Return the [x, y] coordinate for the center point of the cell that contains the specified text.  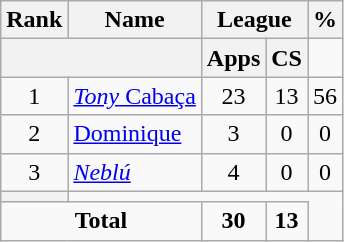
Rank [34, 20]
Apps [233, 58]
Name [134, 20]
2 [34, 134]
League [254, 20]
30 [233, 221]
Neblú [134, 172]
23 [233, 96]
Total [102, 221]
Tony Cabaça [134, 96]
4 [233, 172]
% [326, 20]
1 [34, 96]
Dominique [134, 134]
56 [326, 96]
CS [287, 58]
